Return the [X, Y] coordinate for the center point of the cell that contains the specified text.  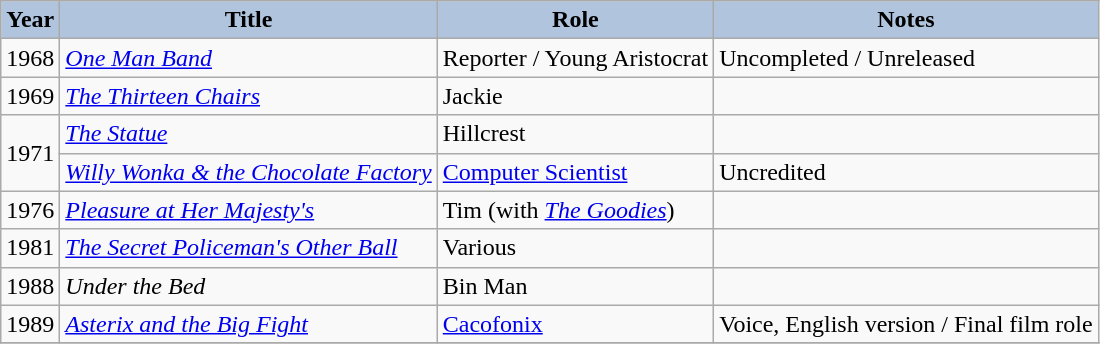
Asterix and the Big Fight [248, 324]
1976 [30, 210]
Uncompleted / Unreleased [906, 58]
The Statue [248, 134]
Jackie [575, 96]
Bin Man [575, 286]
Cacofonix [575, 324]
Title [248, 20]
1988 [30, 286]
Tim (with The Goodies) [575, 210]
One Man Band [248, 58]
The Thirteen Chairs [248, 96]
The Secret Policeman's Other Ball [248, 248]
Various [575, 248]
Willy Wonka & the Chocolate Factory [248, 172]
1968 [30, 58]
Reporter / Young Aristocrat [575, 58]
1981 [30, 248]
Year [30, 20]
Computer Scientist [575, 172]
Uncredited [906, 172]
Under the Bed [248, 286]
Hillcrest [575, 134]
Voice, English version / Final film role [906, 324]
Pleasure at Her Majesty's [248, 210]
1969 [30, 96]
Role [575, 20]
1989 [30, 324]
1971 [30, 153]
Notes [906, 20]
